From the cell containing the given text, extract its center point as [x, y] coordinate. 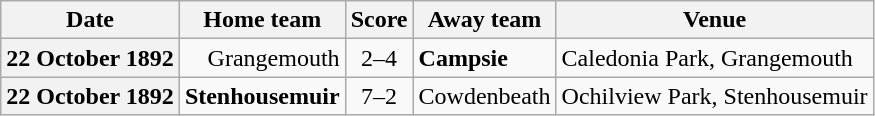
2–4 [379, 58]
7–2 [379, 96]
Ochilview Park, Stenhousemuir [714, 96]
Cowdenbeath [484, 96]
Campsie [484, 58]
Caledonia Park, Grangemouth [714, 58]
Away team [484, 20]
Venue [714, 20]
Grangemouth [262, 58]
Date [90, 20]
Home team [262, 20]
Stenhousemuir [262, 96]
Score [379, 20]
